Pinpoint the cell where the given text exists, returning its [X, Y] midpoint coordinate. 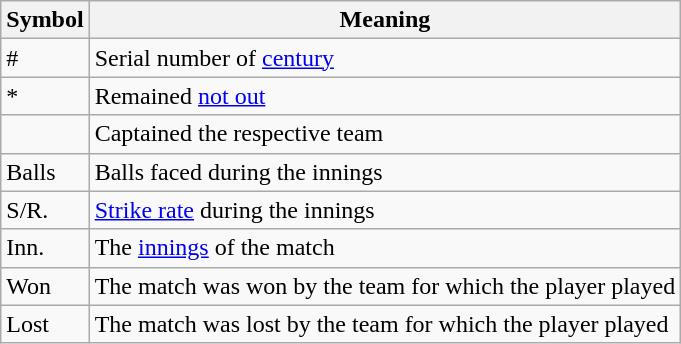
# [45, 58]
Remained not out [385, 96]
The innings of the match [385, 248]
Meaning [385, 20]
The match was won by the team for which the player played [385, 286]
Lost [45, 324]
* [45, 96]
Captained the respective team [385, 134]
Won [45, 286]
S/R. [45, 210]
Serial number of century [385, 58]
Balls faced during the innings [385, 172]
Inn. [45, 248]
Strike rate during the innings [385, 210]
Symbol [45, 20]
The match was lost by the team for which the player played [385, 324]
Balls [45, 172]
